Determine the (X, Y) coordinate at the center of the cell enclosing the given text.  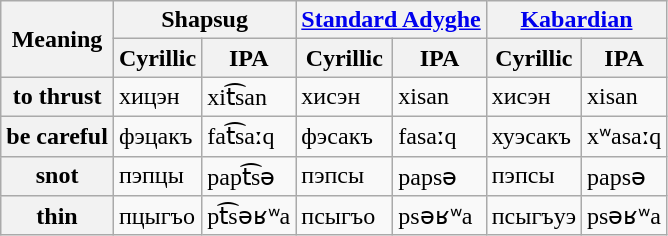
Meaning (58, 39)
Shapsug (204, 20)
pt͡səʁʷa (249, 216)
fasaːq (440, 136)
псыгъо (344, 216)
to thrust (58, 97)
papt͡sə (249, 176)
xʷasaːq (624, 136)
пцыгъо (157, 216)
пэпцы (157, 176)
псыгъуэ (534, 216)
Kabardian (576, 20)
thin (58, 216)
xit͡san (249, 97)
fat͡saːq (249, 136)
Standard Adyghe (391, 20)
хицэн (157, 97)
be careful (58, 136)
хуэсакъ (534, 136)
snot (58, 176)
фэцакъ (157, 136)
фэсакъ (344, 136)
